Return the (x, y) coordinate for the center point of the cell that contains the specified text.  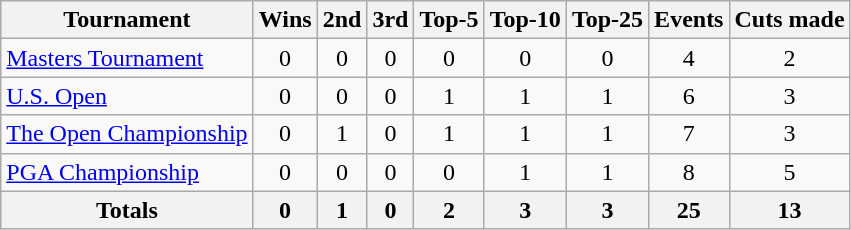
The Open Championship (127, 134)
Tournament (127, 20)
Masters Tournament (127, 58)
3rd (390, 20)
Top-25 (607, 20)
PGA Championship (127, 172)
Wins (285, 20)
4 (689, 58)
13 (790, 210)
7 (689, 134)
Events (689, 20)
Top-10 (525, 20)
Totals (127, 210)
U.S. Open (127, 96)
8 (689, 172)
6 (689, 96)
Top-5 (449, 20)
2nd (342, 20)
Cuts made (790, 20)
25 (689, 210)
5 (790, 172)
